Provide the (X, Y) coordinate of the cell's center where the given text is located.  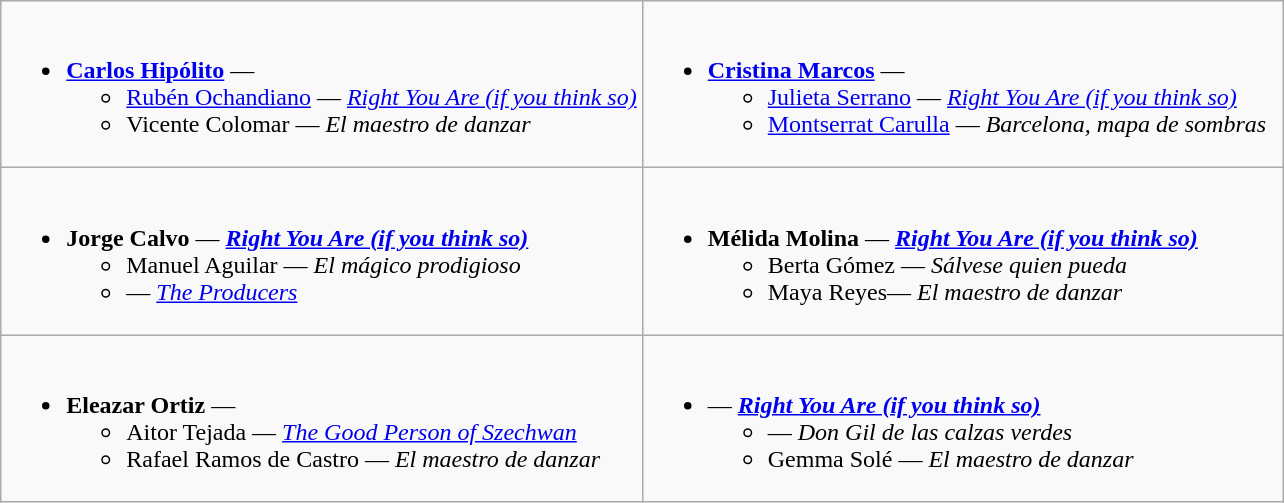
Carlos Hipólito — Rubén Ochandiano — Right You Are (if you think so)Vicente Colomar — El maestro de danzar (322, 84)
— Right You Are (if you think so) — Don Gil de las calzas verdesGemma Solé — El maestro de danzar (962, 418)
Jorge Calvo — Right You Are (if you think so)Manuel Aguilar — El mágico prodigioso — The Producers (322, 252)
Cristina Marcos — Julieta Serrano — Right You Are (if you think so)Montserrat Carulla — Barcelona, mapa de sombras (962, 84)
Mélida Molina — Right You Are (if you think so)Berta Gómez — Sálvese quien puedaMaya Reyes— El maestro de danzar (962, 252)
Eleazar Ortiz — Aitor Tejada — The Good Person of SzechwanRafael Ramos de Castro — El maestro de danzar (322, 418)
